Locate the cell with the specified text and output its [x, y] center coordinate. 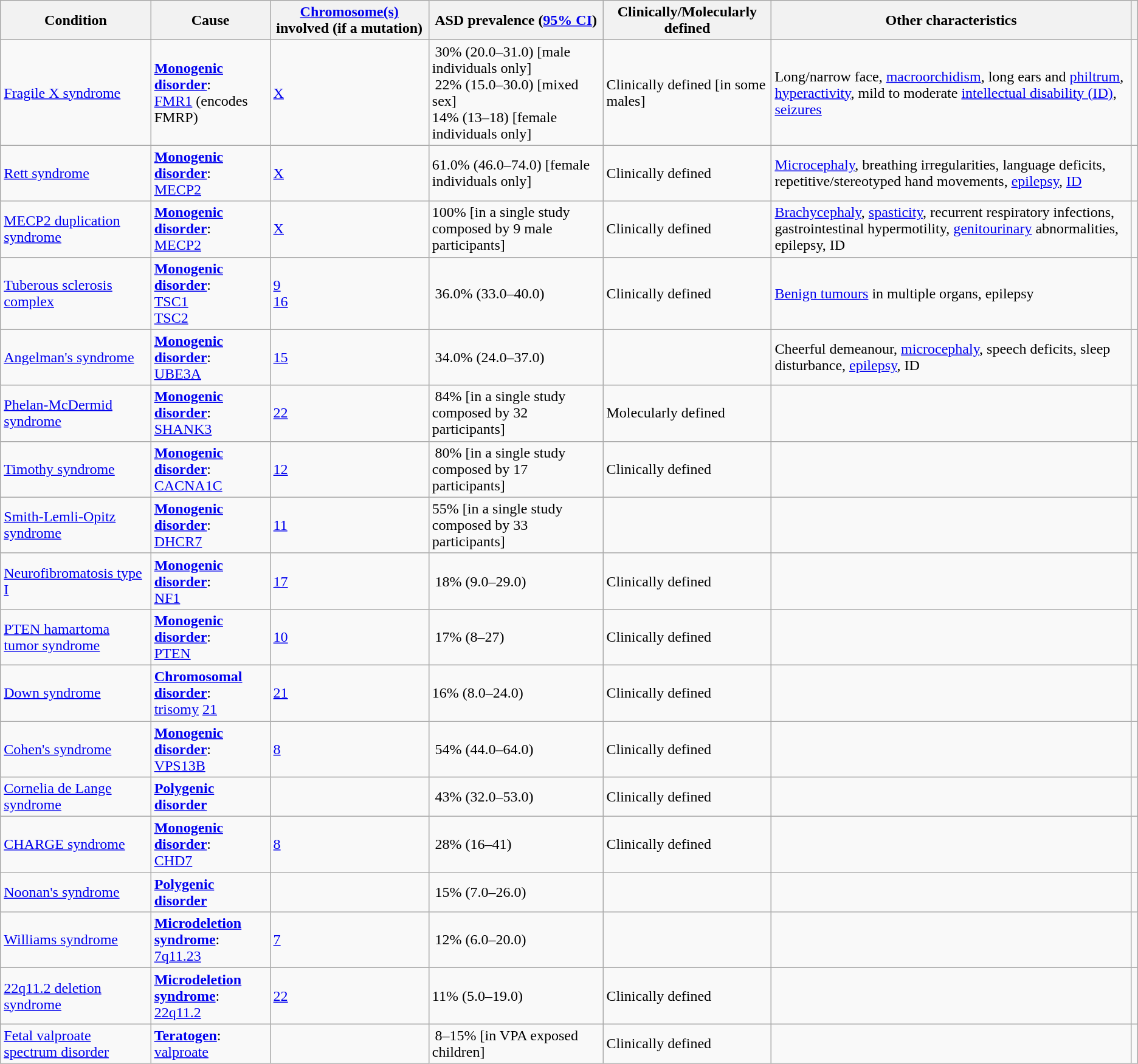
Molecularly defined [687, 413]
Cornelia de Lange syndrome [75, 797]
Monogenic disorder:CACNA1C [210, 469]
15 [349, 357]
16% (8.0–24.0) [516, 693]
Other characteristics [951, 21]
Monogenic disorder:CHD7 [210, 845]
Monogenic disorder:UBE3A [210, 357]
Clinically/Molecularly defined [687, 21]
34.0% (24.0–37.0) [516, 357]
Fragile X syndrome [75, 92]
916 [349, 293]
Rett syndrome [75, 173]
7 [349, 940]
Monogenic disorder:FMR1 (encodes FMRP) [210, 92]
Fetal valproate spectrum disorder [75, 1044]
Microdeletion syndrome:7q11.23 [210, 940]
36.0% (33.0–40.0) [516, 293]
8–15% [in VPA exposed children] [516, 1044]
Cohen's syndrome [75, 749]
55% [in a single study composed by 33 participants] [516, 525]
12 [349, 469]
54% (44.0–64.0) [516, 749]
Cheerful demeanour, microcephaly, speech deficits, sleep disturbance, epilepsy, ID [951, 357]
Monogenic disorder:VPS13B [210, 749]
ASD prevalence (95% CI) [516, 21]
15% (7.0–26.0) [516, 892]
61.0% (46.0–74.0) [female individuals only] [516, 173]
Down syndrome [75, 693]
84% [in a single study composed by 32 participants] [516, 413]
Chromosomal disorder:trisomy 21 [210, 693]
Neurofibromatosis type I [75, 581]
Monogenic disorder:SHANK3 [210, 413]
Noonan's syndrome [75, 892]
12% (6.0–20.0) [516, 940]
100% [in a single study composed by 9 male participants] [516, 229]
17% (8–27) [516, 637]
22q11.2 deletion syndrome [75, 996]
Monogenic disorder:PTEN [210, 637]
Chromosome(s) involved (if a mutation) [349, 21]
17 [349, 581]
Benign tumours in multiple organs, epilepsy [951, 293]
Tuberous sclerosis complex [75, 293]
Timothy syndrome [75, 469]
21 [349, 693]
Williams syndrome [75, 940]
11 [349, 525]
Microcephaly, breathing irregularities, language deficits, repetitive/stereotyped hand movements, epilepsy, ID [951, 173]
80% [in a single study composed by 17 participants] [516, 469]
28% (16–41) [516, 845]
18% (9.0–29.0) [516, 581]
Monogenic disorder:TSC1 TSC2 [210, 293]
Monogenic disorder:NF1 [210, 581]
Cause [210, 21]
Clinically defined [in some males] [687, 92]
11% (5.0–19.0) [516, 996]
MECP2 duplication syndrome [75, 229]
CHARGE syndrome [75, 845]
Long/narrow face, macroorchidism, long ears and philtrum, hyperactivity, mild to moderate intellectual disability (ID), seizures [951, 92]
Angelman's syndrome [75, 357]
Monogenic disorder:DHCR7 [210, 525]
Teratogen:valproate [210, 1044]
30% (20.0–31.0) [male individuals only] 22% (15.0–30.0) [mixed sex] 14% (13–18) [female individuals only] [516, 92]
Smith-Lemli-Opitz syndrome [75, 525]
PTEN hamartoma tumor syndrome [75, 637]
Brachycephaly, spasticity, recurrent respiratory infections, gastrointestinal hypermotility, genitourinary abnormalities, epilepsy, ID [951, 229]
43% (32.0–53.0) [516, 797]
Condition [75, 21]
10 [349, 637]
Phelan-McDermid syndrome [75, 413]
Microdeletion syndrome:22q11.2 [210, 996]
